Extract the (x, y) coordinate from the center of the cell holding the provided text.  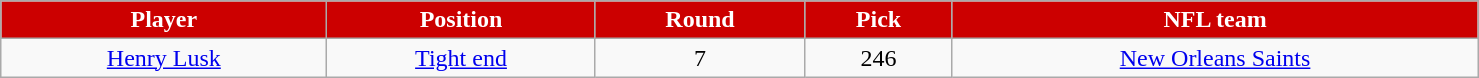
7 (700, 58)
Tight end (461, 58)
NFL team (1215, 20)
246 (878, 58)
New Orleans Saints (1215, 58)
Round (700, 20)
Position (461, 20)
Pick (878, 20)
Player (164, 20)
Henry Lusk (164, 58)
